Return (x, y) of the center of cell containing provided text 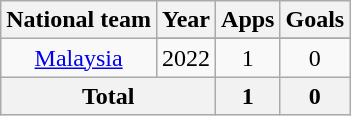
2022 (186, 58)
Malaysia (79, 58)
Goals (315, 20)
National team (79, 20)
Total (108, 96)
Apps (248, 20)
Year (186, 20)
